Locate the cell with the specified text and output its [X, Y] center coordinate. 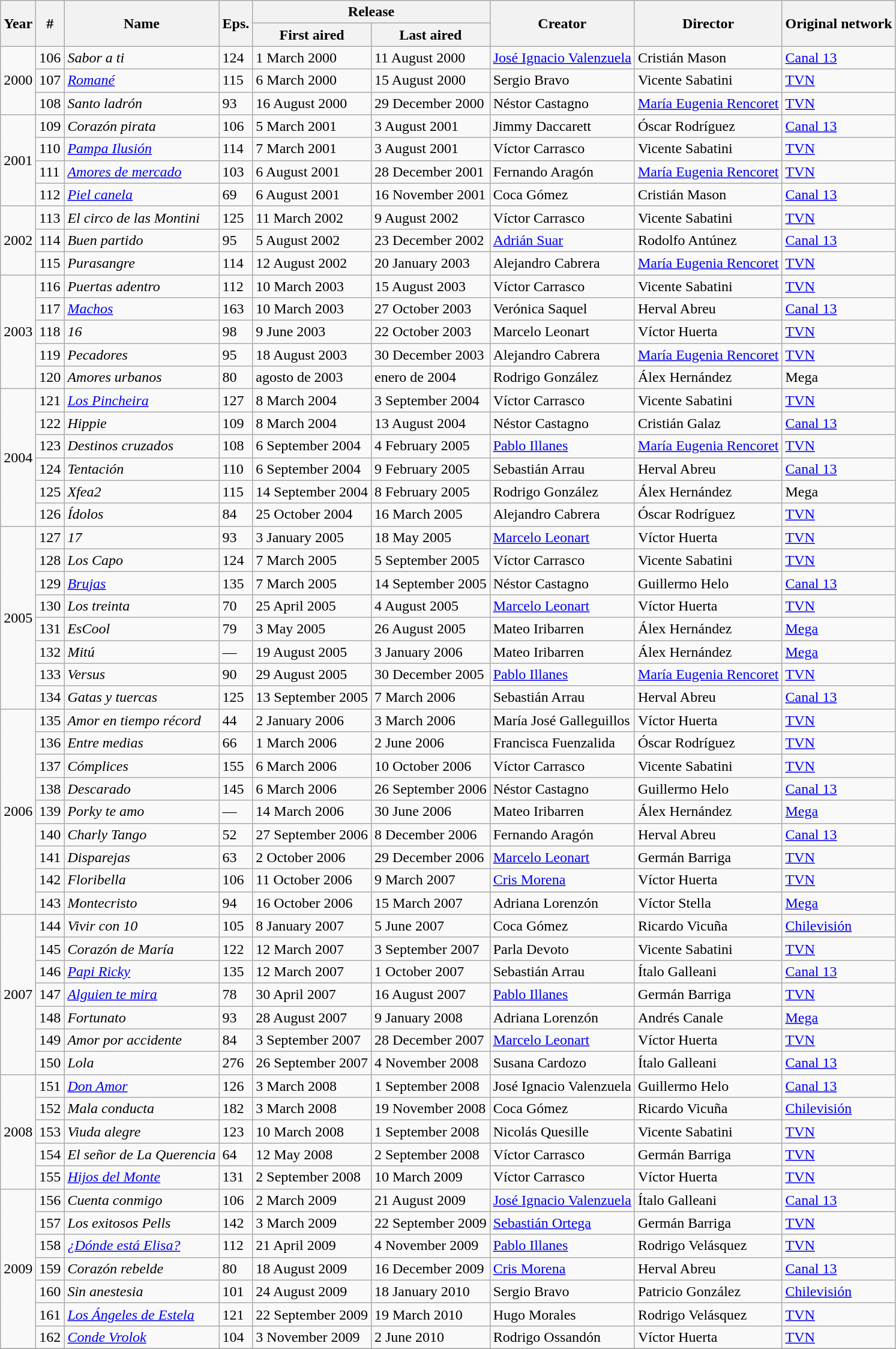
2006 [18, 812]
28 August 2007 [312, 1018]
Buen partido [142, 240]
3 January 2006 [430, 651]
156 [50, 1200]
Los Ángeles de Estela [142, 1314]
Ídolos [142, 515]
Patricio González [708, 1291]
27 September 2006 [312, 834]
Amores de mercado [142, 172]
9 August 2002 [430, 217]
1 March 2006 [312, 743]
4 February 2005 [430, 446]
138 [50, 789]
Tentación [142, 469]
3 May 2005 [312, 629]
129 [50, 583]
107 [50, 80]
44 [236, 720]
4 August 2005 [430, 606]
117 [50, 309]
Nicolás Quesille [562, 1132]
4 November 2009 [430, 1246]
9 February 2005 [430, 469]
8 February 2005 [430, 492]
El señor de La Querencia [142, 1154]
3 November 2009 [312, 1337]
30 April 2007 [312, 994]
144 [50, 926]
Sabor a ti [142, 58]
29 August 2005 [312, 675]
1 October 2007 [430, 971]
133 [50, 675]
19 March 2010 [430, 1314]
5 August 2002 [312, 240]
Susana Cardozo [562, 1063]
Los exitosos Pells [142, 1223]
150 [50, 1063]
148 [50, 1018]
Jimmy Daccarett [562, 126]
52 [236, 834]
Original network [839, 23]
2001 [18, 160]
Machos [142, 309]
16 August 2000 [312, 103]
17 [142, 537]
EsCool [142, 629]
10 October 2006 [430, 766]
2 January 2006 [312, 720]
9 January 2008 [430, 1018]
Last aired [430, 35]
157 [50, 1223]
20 January 2003 [430, 263]
agosto de 2003 [312, 378]
2003 [18, 332]
10 March 2009 [430, 1177]
149 [50, 1040]
26 August 2005 [430, 629]
Disparejas [142, 857]
118 [50, 332]
Cristián Galaz [708, 423]
Piel canela [142, 195]
María José Galleguillos [562, 720]
Eps. [236, 23]
Destinos cruzados [142, 446]
2 June 2006 [430, 743]
Rodrigo Ossandón [562, 1337]
Adrián Suar [562, 240]
10 March 2008 [312, 1132]
Amor por accidente [142, 1040]
Víctor Stella [708, 903]
8 January 2007 [312, 926]
151 [50, 1086]
26 September 2006 [430, 789]
Conde Vrolok [142, 1337]
143 [50, 903]
69 [236, 195]
154 [50, 1154]
16 October 2006 [312, 903]
66 [236, 743]
Los treinta [142, 606]
Amores urbanos [142, 378]
Sin anestesia [142, 1291]
15 March 2007 [430, 903]
153 [50, 1132]
19 November 2008 [430, 1109]
Year [18, 23]
94 [236, 903]
12 May 2008 [312, 1154]
15 August 2000 [430, 80]
Cómplices [142, 766]
Los Pincheira [142, 400]
140 [50, 834]
119 [50, 355]
103 [236, 172]
Lola [142, 1063]
147 [50, 994]
2007 [18, 994]
5 March 2001 [312, 126]
23 December 2002 [430, 240]
Francisca Fuenzalida [562, 743]
78 [236, 994]
14 September 2005 [430, 583]
2000 [18, 80]
Corazón pirata [142, 126]
182 [236, 1109]
2005 [18, 617]
Fortunato [142, 1018]
161 [50, 1314]
7 March 2006 [430, 698]
Rodolfo Antúnez [708, 240]
3 March 2006 [430, 720]
El circo de las Montini [142, 217]
11 March 2002 [312, 217]
Release [371, 12]
276 [236, 1063]
13 September 2005 [312, 698]
14 March 2006 [312, 812]
8 December 2006 [430, 834]
2 June 2010 [430, 1337]
132 [50, 651]
162 [50, 1337]
18 January 2010 [430, 1291]
152 [50, 1109]
22 October 2003 [430, 332]
113 [50, 217]
29 December 2000 [430, 103]
19 August 2005 [312, 651]
16 November 2001 [430, 195]
Santo ladrón [142, 103]
Hijos del Monte [142, 1177]
98 [236, 332]
27 October 2003 [430, 309]
116 [50, 286]
7 March 2001 [312, 149]
Vivir con 10 [142, 926]
105 [236, 926]
28 December 2001 [430, 172]
2 March 2009 [312, 1200]
14 September 2004 [312, 492]
Mala conducta [142, 1109]
Puertas adentro [142, 286]
90 [236, 675]
5 September 2005 [430, 560]
21 April 2009 [312, 1246]
21 August 2009 [430, 1200]
2 October 2006 [312, 857]
146 [50, 971]
12 August 2002 [312, 263]
163 [236, 309]
9 June 2003 [312, 332]
11 October 2006 [312, 880]
18 August 2009 [312, 1269]
4 November 2008 [430, 1063]
2008 [18, 1132]
First aired [312, 35]
Hugo Morales [562, 1314]
18 May 2005 [430, 537]
139 [50, 812]
Andrés Canale [708, 1018]
¿Dónde está Elisa? [142, 1246]
Entre medias [142, 743]
16 March 2005 [430, 515]
enero de 2004 [430, 378]
101 [236, 1291]
Romané [142, 80]
158 [50, 1246]
2009 [18, 1269]
128 [50, 560]
Versus [142, 675]
16 [142, 332]
Name [142, 23]
Corazón de María [142, 949]
Verónica Saquel [562, 309]
Director [708, 23]
Porky te amo [142, 812]
Hippie [142, 423]
29 December 2006 [430, 857]
9 March 2007 [430, 880]
Viuda alegre [142, 1132]
Gatas y tuercas [142, 698]
120 [50, 378]
63 [236, 857]
111 [50, 172]
130 [50, 606]
30 December 2005 [430, 675]
Xfea2 [142, 492]
Papi Ricky [142, 971]
104 [236, 1337]
Pampa Ilusión [142, 149]
3 September 2004 [430, 400]
16 August 2007 [430, 994]
25 April 2005 [312, 606]
5 June 2007 [430, 926]
Cuenta conmigo [142, 1200]
Los Capo [142, 560]
141 [50, 857]
Charly Tango [142, 834]
Sebastián Ortega [562, 1223]
2002 [18, 240]
Descarado [142, 789]
30 June 2006 [430, 812]
Corazón rebelde [142, 1269]
Pecadores [142, 355]
Mitú [142, 651]
134 [50, 698]
# [50, 23]
26 September 2007 [312, 1063]
13 August 2004 [430, 423]
Purasangre [142, 263]
11 August 2000 [430, 58]
28 December 2007 [430, 1040]
30 December 2003 [430, 355]
159 [50, 1269]
24 August 2009 [312, 1291]
25 October 2004 [312, 515]
160 [50, 1291]
15 August 2003 [430, 286]
Creator [562, 23]
16 December 2009 [430, 1269]
2004 [18, 457]
18 August 2003 [312, 355]
Amor en tiempo récord [142, 720]
3 March 2009 [312, 1223]
79 [236, 629]
Alguien te mira [142, 994]
6 March 2000 [312, 80]
3 January 2005 [312, 537]
Brujas [142, 583]
Montecristo [142, 903]
1 March 2000 [312, 58]
64 [236, 1154]
136 [50, 743]
137 [50, 766]
Floribella [142, 880]
Parla Devoto [562, 949]
Don Amor [142, 1086]
70 [236, 606]
